Detect which cell encompasses the target text, then output its [x, y] center coordinate. 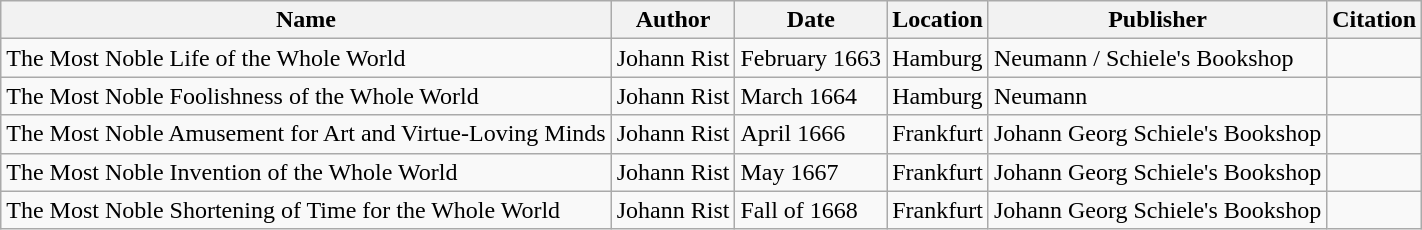
Fall of 1668 [811, 210]
The Most Noble Invention of the Whole World [306, 172]
May 1667 [811, 172]
The Most Noble Shortening of Time for the Whole World [306, 210]
Name [306, 20]
Neumann / Schiele's Bookshop [1157, 58]
Location [938, 20]
Neumann [1157, 96]
Date [811, 20]
Citation [1374, 20]
February 1663 [811, 58]
March 1664 [811, 96]
April 1666 [811, 134]
The Most Noble Life of the Whole World [306, 58]
Publisher [1157, 20]
The Most Noble Foolishness of the Whole World [306, 96]
Author [673, 20]
The Most Noble Amusement for Art and Virtue-Loving Minds [306, 134]
